Search for the cell housing the specified text and yield its (X, Y) center coordinate. 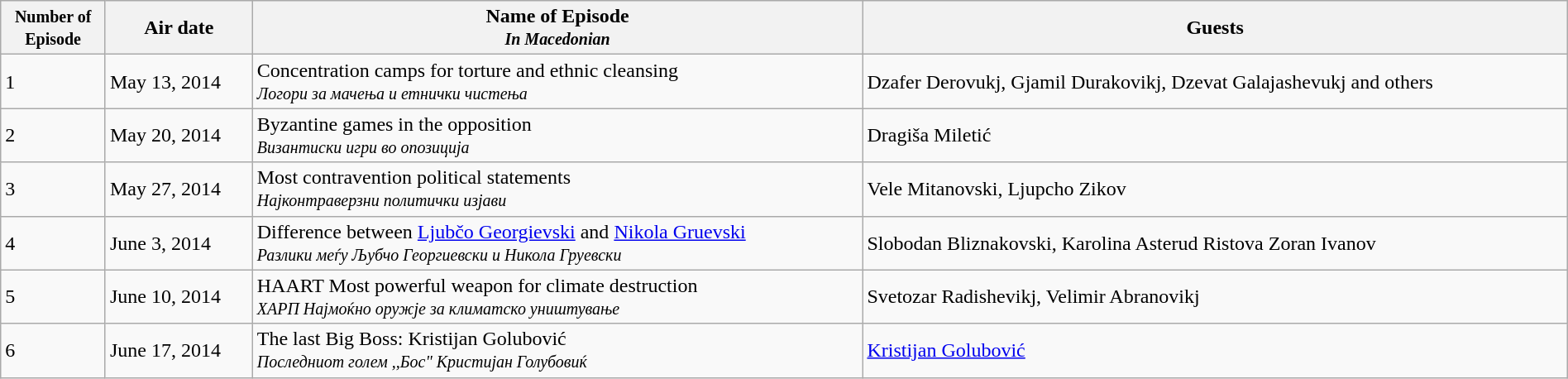
4 (53, 243)
May 20, 2014 (179, 136)
Vele Mitanovski, Ljupcho Zikov (1215, 189)
Difference between Ljubčo Georgievski and Nikola Gruevski Разлики меѓу Љубчо Георгиевски и Никола Груевски (557, 243)
Air date (179, 28)
Byzantine games in the opposition Византиски игри во опозиција (557, 136)
June 10, 2014 (179, 296)
HAART Most powerful weapon for climate destruction ХАРП Најмоќно оружје за климатско уништување (557, 296)
2 (53, 136)
June 3, 2014 (179, 243)
Name of Episode In Macedonian (557, 28)
Kristijan Golubović (1215, 351)
6 (53, 351)
Guests (1215, 28)
Dzafer Derovukj, Gjamil Durakovikj, Dzevat Galajashevukj and others (1215, 81)
The last Big Boss: Kristijan Golubović Последниот голем ,,Бос" Кристијан Голубовиќ (557, 351)
1 (53, 81)
June 17, 2014 (179, 351)
Concentration camps for torture and ethnic cleansing Логори за мачења и етнички чистења (557, 81)
Dragiša Miletić (1215, 136)
5 (53, 296)
3 (53, 189)
Slobodan Bliznakovski, Karolina Asterud Ristova Zoran Ivanov (1215, 243)
Most contravention political statements Најконтраверзни политички изјави (557, 189)
May 27, 2014 (179, 189)
Number of Episode (53, 28)
May 13, 2014 (179, 81)
Svetozar Radishevikj, Velimir Abranovikj (1215, 296)
